Capture the cell that displays the provided text and extract its [x, y] central coordinate. 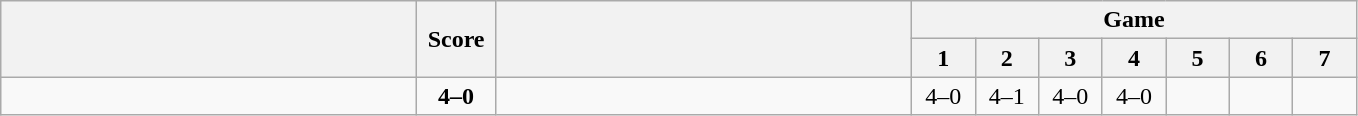
Game [1134, 20]
Score [456, 39]
1 [943, 58]
7 [1325, 58]
6 [1261, 58]
5 [1198, 58]
4–1 [1007, 96]
3 [1071, 58]
4 [1134, 58]
2 [1007, 58]
